From the cell containing the given text, extract its center point as [x, y] coordinate. 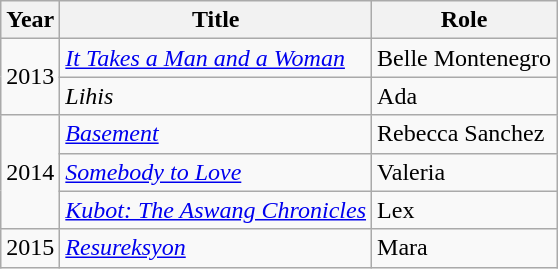
Valeria [464, 172]
Basement [216, 134]
Mara [464, 248]
Lex [464, 210]
It Takes a Man and a Woman [216, 58]
2013 [30, 77]
2015 [30, 248]
2014 [30, 172]
Resureksyon [216, 248]
Belle Montenegro [464, 58]
Ada [464, 96]
Rebecca Sanchez [464, 134]
Year [30, 20]
Lihis [216, 96]
Kubot: The Aswang Chronicles [216, 210]
Role [464, 20]
Somebody to Love [216, 172]
Title [216, 20]
